Pinpoint the cell where the given text exists, returning its (x, y) midpoint coordinate. 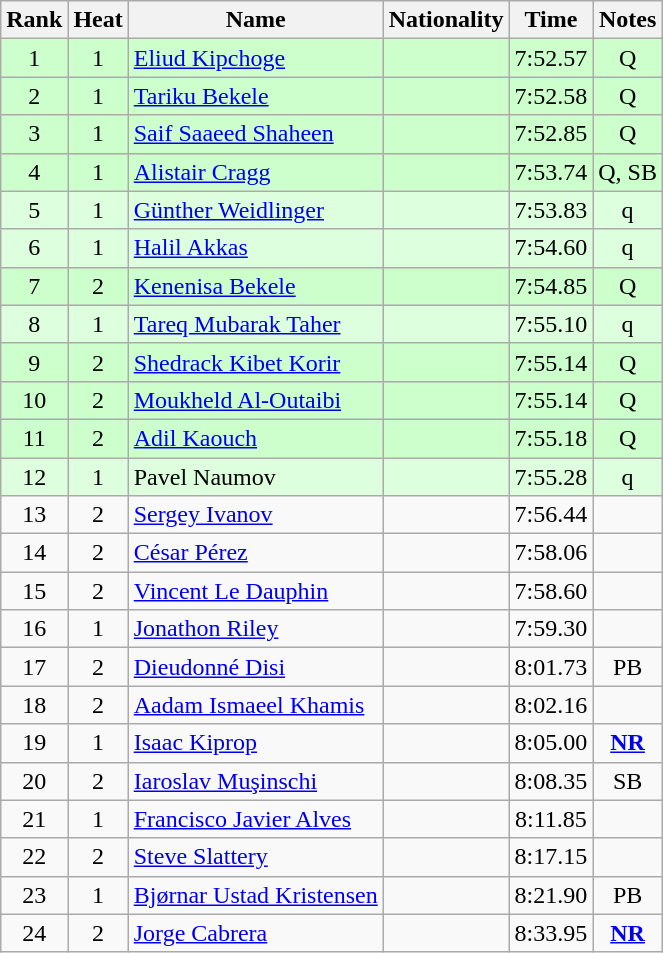
Alistair Cragg (256, 172)
Eliud Kipchoge (256, 58)
7:56.44 (551, 515)
7:58.06 (551, 553)
7:54.85 (551, 286)
8:08.35 (551, 781)
8:01.73 (551, 667)
7:58.60 (551, 591)
8 (34, 324)
15 (34, 591)
7:52.85 (551, 134)
16 (34, 629)
7:55.18 (551, 438)
7:55.28 (551, 477)
Jorge Cabrera (256, 933)
8:02.16 (551, 705)
Tareq Mubarak Taher (256, 324)
7:53.74 (551, 172)
Adil Kaouch (256, 438)
Saif Saaeed Shaheen (256, 134)
7 (34, 286)
7:55.10 (551, 324)
8:21.90 (551, 895)
Sergey Ivanov (256, 515)
11 (34, 438)
12 (34, 477)
7:59.30 (551, 629)
7:54.60 (551, 248)
5 (34, 210)
Nationality (446, 20)
Heat (98, 20)
19 (34, 743)
20 (34, 781)
Notes (628, 20)
18 (34, 705)
Name (256, 20)
Halil Akkas (256, 248)
9 (34, 362)
22 (34, 857)
10 (34, 400)
8:05.00 (551, 743)
6 (34, 248)
Moukheld Al-Outaibi (256, 400)
8:17.15 (551, 857)
7:52.58 (551, 96)
Aadam Ismaeel Khamis (256, 705)
Rank (34, 20)
Q, SB (628, 172)
8:11.85 (551, 819)
8:33.95 (551, 933)
24 (34, 933)
Günther Weidlinger (256, 210)
23 (34, 895)
14 (34, 553)
21 (34, 819)
4 (34, 172)
SB (628, 781)
Time (551, 20)
Kenenisa Bekele (256, 286)
Isaac Kiprop (256, 743)
Tariku Bekele (256, 96)
Shedrack Kibet Korir (256, 362)
7:53.83 (551, 210)
Bjørnar Ustad Kristensen (256, 895)
Vincent Le Dauphin (256, 591)
Pavel Naumov (256, 477)
3 (34, 134)
Dieudonné Disi (256, 667)
César Pérez (256, 553)
13 (34, 515)
Francisco Javier Alves (256, 819)
7:52.57 (551, 58)
Steve Slattery (256, 857)
Jonathon Riley (256, 629)
17 (34, 667)
Iaroslav Muşinschi (256, 781)
